Return the (x, y) coordinate for the center point of the cell that contains the specified text.  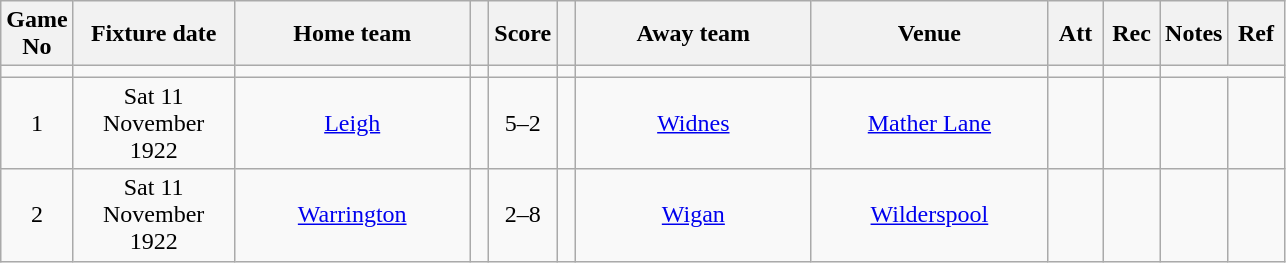
2 (37, 215)
5–2 (523, 123)
Leigh (352, 123)
Venue (929, 34)
Game No (37, 34)
Wilderspool (929, 215)
Fixture date (154, 34)
Warrington (352, 215)
Widnes (693, 123)
Notes (1194, 34)
Ref (1256, 34)
1 (37, 123)
Wigan (693, 215)
Rec (1132, 34)
Away team (693, 34)
2–8 (523, 215)
Home team (352, 34)
Score (523, 34)
Att (1075, 34)
Mather Lane (929, 123)
